For the text-containing cell, return its midpoint in [X, Y] coordinate format. 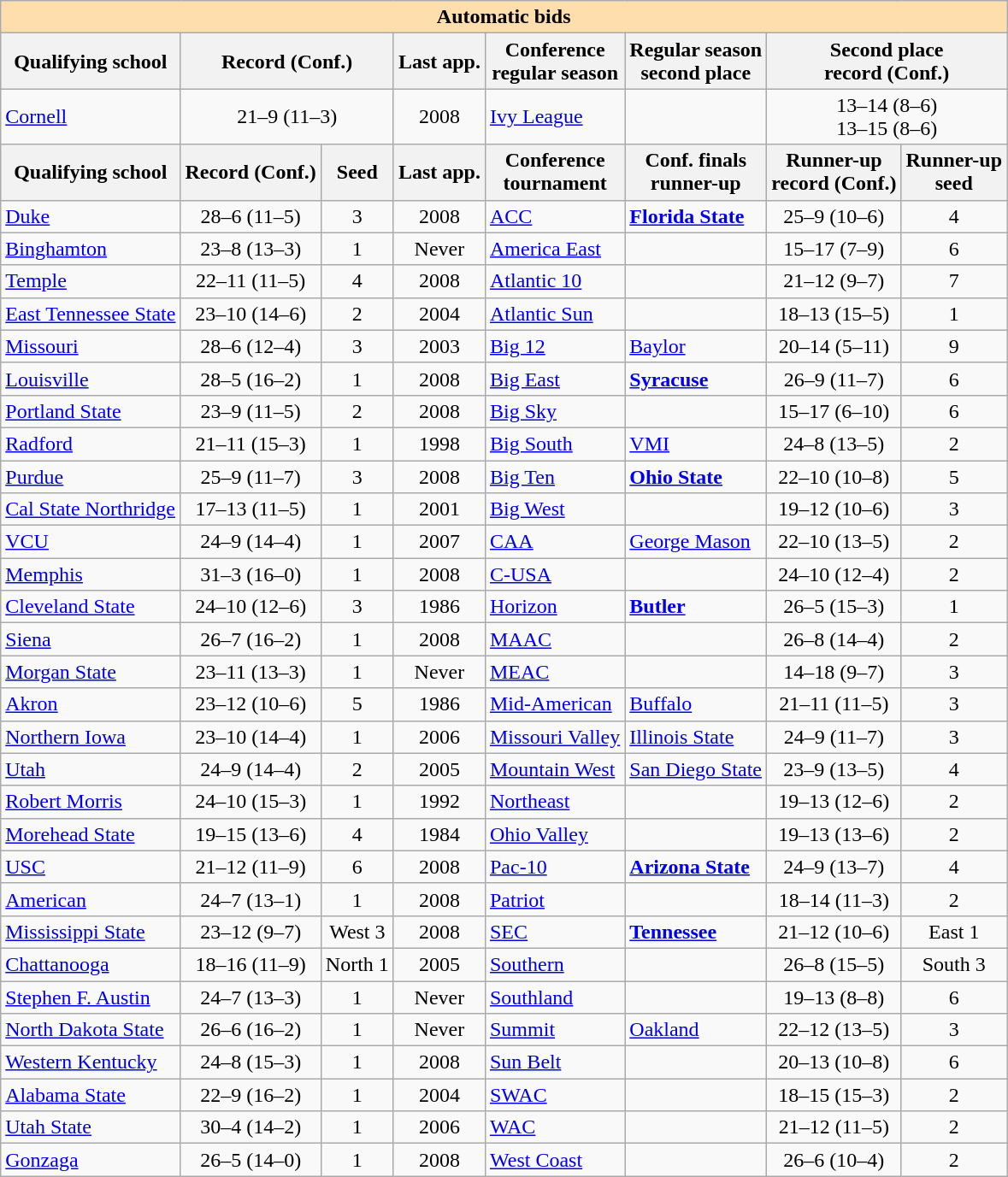
Mid-American [554, 704]
VCU [91, 542]
San Diego State [696, 769]
Utah State [91, 1127]
28–6 (12–4) [251, 346]
SEC [554, 932]
15–17 (7–9) [834, 249]
Big West [554, 509]
18–13 (15–5) [834, 314]
13–14 (8–6)13–15 (8–6) [887, 116]
West 3 [357, 932]
Cleveland State [91, 607]
Southland [554, 998]
Big South [554, 444]
26–5 (14–0) [251, 1160]
Siena [91, 639]
USC [91, 867]
Sun Belt [554, 1062]
Ivy League [554, 116]
Seed [357, 173]
21–11 (11–5) [834, 704]
Utah [91, 769]
28–5 (16–2) [251, 379]
Morgan State [91, 672]
MEAC [554, 672]
1984 [439, 834]
Robert Morris [91, 802]
East Tennessee State [91, 314]
Automatic bids [504, 17]
Ohio Valley [554, 834]
21–11 (15–3) [251, 444]
Syracuse [696, 379]
Memphis [91, 574]
25–9 (11–7) [251, 476]
Florida State [696, 216]
WAC [554, 1127]
24–10 (15–3) [251, 802]
20–13 (10–8) [834, 1062]
Butler [696, 607]
23–10 (14–6) [251, 314]
Western Kentucky [91, 1062]
Northern Iowa [91, 737]
Runner-upseed [954, 173]
Summit [554, 1030]
23–10 (14–4) [251, 737]
Atlantic 10 [554, 281]
18–16 (11–9) [251, 964]
Radford [91, 444]
Chattanooga [91, 964]
Missouri Valley [554, 737]
Purdue [91, 476]
22–12 (13–5) [834, 1030]
2003 [439, 346]
23–8 (13–3) [251, 249]
24–8 (13–5) [834, 444]
ACC [554, 216]
19–12 (10–6) [834, 509]
26–9 (11–7) [834, 379]
26–6 (10–4) [834, 1160]
23–9 (13–5) [834, 769]
Duke [91, 216]
Stephen F. Austin [91, 998]
24–7 (13–3) [251, 998]
American [91, 899]
22–9 (16–2) [251, 1095]
Alabama State [91, 1095]
26–6 (16–2) [251, 1030]
21–12 (11–9) [251, 867]
23–9 (11–5) [251, 411]
17–13 (11–5) [251, 509]
14–18 (9–7) [834, 672]
Arizona State [696, 867]
Portland State [91, 411]
North Dakota State [91, 1030]
23–12 (9–7) [251, 932]
MAAC [554, 639]
24–9 (13–7) [834, 867]
Second placerecord (Conf.) [887, 62]
Regular seasonsecond place [696, 62]
1998 [439, 444]
24–9 (11–7) [834, 737]
Southern [554, 964]
Gonzaga [91, 1160]
30–4 (14–2) [251, 1127]
2001 [439, 509]
Cal State Northridge [91, 509]
VMI [696, 444]
19–13 (13–6) [834, 834]
C-USA [554, 574]
18–14 (11–3) [834, 899]
Buffalo [696, 704]
Cornell [91, 116]
Conferenceregular season [554, 62]
America East [554, 249]
24–10 (12–6) [251, 607]
2007 [439, 542]
24–7 (13–1) [251, 899]
22–10 (10–8) [834, 476]
21–12 (10–6) [834, 932]
Tennessee [696, 932]
Runner-uprecord (Conf.) [834, 173]
SWAC [554, 1095]
Horizon [554, 607]
Missouri [91, 346]
23–11 (13–3) [251, 672]
Big Ten [554, 476]
26–5 (15–3) [834, 607]
Pac-10 [554, 867]
West Coast [554, 1160]
24–10 (12–4) [834, 574]
22–11 (11–5) [251, 281]
Big East [554, 379]
31–3 (16–0) [251, 574]
East 1 [954, 932]
Mountain West [554, 769]
21–12 (9–7) [834, 281]
South 3 [954, 964]
Big Sky [554, 411]
26–7 (16–2) [251, 639]
Baylor [696, 346]
19–13 (12–6) [834, 802]
19–15 (13–6) [251, 834]
20–14 (5–11) [834, 346]
North 1 [357, 964]
Louisville [91, 379]
1992 [439, 802]
25–9 (10–6) [834, 216]
Patriot [554, 899]
18–15 (15–3) [834, 1095]
Big 12 [554, 346]
Northeast [554, 802]
Morehead State [91, 834]
Oakland [696, 1030]
Conf. finalsrunner-up [696, 173]
Mississippi State [91, 932]
19–13 (8–8) [834, 998]
21–9 (11–3) [287, 116]
Temple [91, 281]
23–12 (10–6) [251, 704]
24–8 (15–3) [251, 1062]
9 [954, 346]
Conferencetournament [554, 173]
26–8 (14–4) [834, 639]
Atlantic Sun [554, 314]
Illinois State [696, 737]
15–17 (6–10) [834, 411]
7 [954, 281]
28–6 (11–5) [251, 216]
George Mason [696, 542]
Ohio State [696, 476]
26–8 (15–5) [834, 964]
Akron [91, 704]
22–10 (13–5) [834, 542]
Binghamton [91, 249]
21–12 (11–5) [834, 1127]
CAA [554, 542]
